Return (X, Y) of the center of cell containing provided text 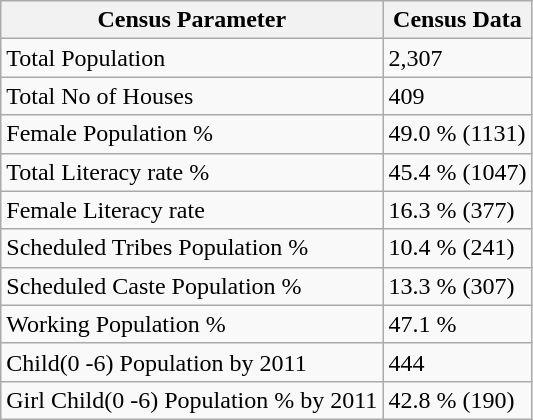
Female Literacy rate (192, 210)
409 (458, 96)
Girl Child(0 -6) Population % by 2011 (192, 400)
13.3 % (307) (458, 286)
Census Parameter (192, 20)
Scheduled Tribes Population % (192, 248)
444 (458, 362)
16.3 % (377) (458, 210)
Census Data (458, 20)
Total Literacy rate % (192, 172)
10.4 % (241) (458, 248)
2,307 (458, 58)
Female Population % (192, 134)
Working Population % (192, 324)
Total No of Houses (192, 96)
Scheduled Caste Population % (192, 286)
42.8 % (190) (458, 400)
49.0 % (1131) (458, 134)
Total Population (192, 58)
47.1 % (458, 324)
Child(0 -6) Population by 2011 (192, 362)
45.4 % (1047) (458, 172)
